For the text-containing cell, return its midpoint in (X, Y) coordinate format. 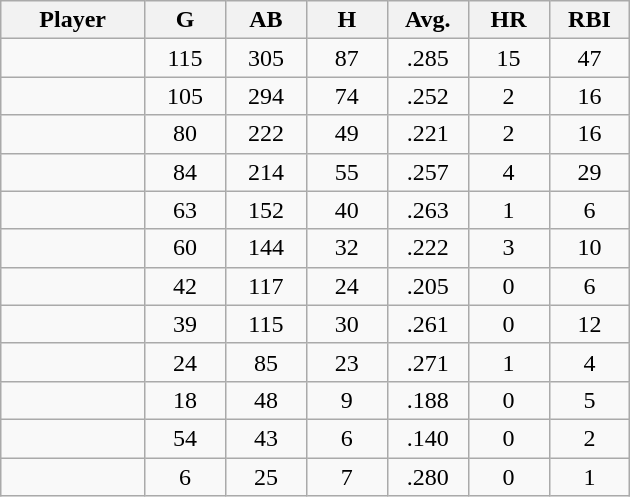
84 (186, 172)
.271 (428, 362)
29 (590, 172)
43 (266, 438)
7 (346, 477)
85 (266, 362)
30 (346, 324)
39 (186, 324)
214 (266, 172)
.205 (428, 286)
87 (346, 58)
74 (346, 96)
63 (186, 210)
.285 (428, 58)
222 (266, 134)
.221 (428, 134)
49 (346, 134)
HR (508, 20)
Avg. (428, 20)
RBI (590, 20)
Player (73, 20)
305 (266, 58)
G (186, 20)
54 (186, 438)
25 (266, 477)
.257 (428, 172)
.222 (428, 248)
105 (186, 96)
117 (266, 286)
55 (346, 172)
.252 (428, 96)
60 (186, 248)
18 (186, 400)
AB (266, 20)
144 (266, 248)
80 (186, 134)
.263 (428, 210)
152 (266, 210)
23 (346, 362)
H (346, 20)
47 (590, 58)
3 (508, 248)
.188 (428, 400)
40 (346, 210)
15 (508, 58)
5 (590, 400)
.280 (428, 477)
294 (266, 96)
9 (346, 400)
32 (346, 248)
.140 (428, 438)
.261 (428, 324)
48 (266, 400)
10 (590, 248)
12 (590, 324)
42 (186, 286)
